Detect which cell encompasses the target text, then output its [X, Y] center coordinate. 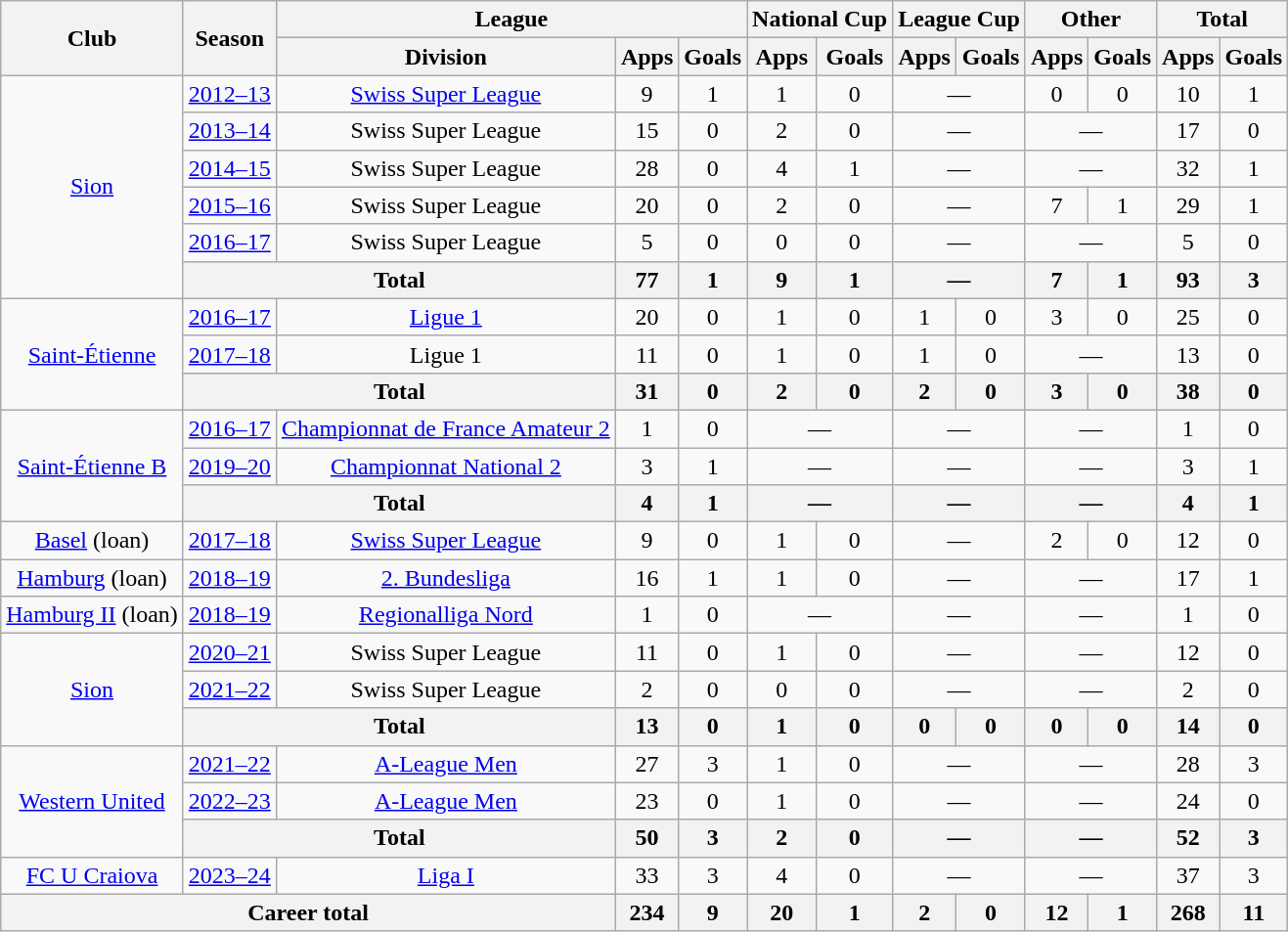
2012–13 [229, 94]
Liga I [446, 875]
Championnat de France Amateur 2 [446, 428]
National Cup [820, 20]
2013–14 [229, 131]
FC U Craiova [92, 875]
234 [646, 912]
Season [229, 38]
Hamburg II (loan) [92, 615]
Regionalliga Nord [446, 615]
Championnat National 2 [446, 466]
Division [446, 57]
Other [1090, 20]
Saint-Étienne [92, 354]
2020–21 [229, 652]
Career total [309, 912]
33 [646, 875]
50 [646, 838]
2014–15 [229, 168]
52 [1188, 838]
37 [1188, 875]
27 [646, 764]
2022–23 [229, 801]
Western United [92, 801]
10 [1188, 94]
24 [1188, 801]
14 [1188, 727]
Hamburg (loan) [92, 578]
Saint-Étienne B [92, 466]
League [511, 20]
2015–16 [229, 205]
15 [646, 131]
23 [646, 801]
77 [646, 280]
2019–20 [229, 466]
Club [92, 38]
25 [1188, 317]
Basel (loan) [92, 541]
2023–24 [229, 875]
League Cup [959, 20]
2. Bundesliga [446, 578]
31 [646, 391]
268 [1188, 912]
16 [646, 578]
29 [1188, 205]
93 [1188, 280]
32 [1188, 168]
38 [1188, 391]
